Search for the cell housing the specified text and yield its (x, y) center coordinate. 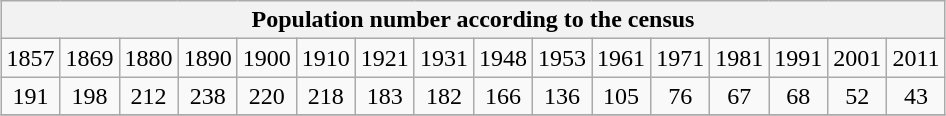
166 (502, 96)
183 (384, 96)
212 (148, 96)
1953 (562, 58)
1931 (444, 58)
136 (562, 96)
105 (622, 96)
1961 (622, 58)
1910 (326, 58)
1921 (384, 58)
1900 (266, 58)
198 (90, 96)
1991 (798, 58)
1948 (502, 58)
1869 (90, 58)
1981 (740, 58)
2001 (858, 58)
1857 (30, 58)
52 (858, 96)
67 (740, 96)
218 (326, 96)
Population number according to the census (473, 20)
182 (444, 96)
68 (798, 96)
238 (208, 96)
1880 (148, 58)
220 (266, 96)
76 (680, 96)
2011 (916, 58)
1971 (680, 58)
43 (916, 96)
1890 (208, 58)
191 (30, 96)
